Scan for the cell matching the given text and deliver its [X, Y] coordinate at center. 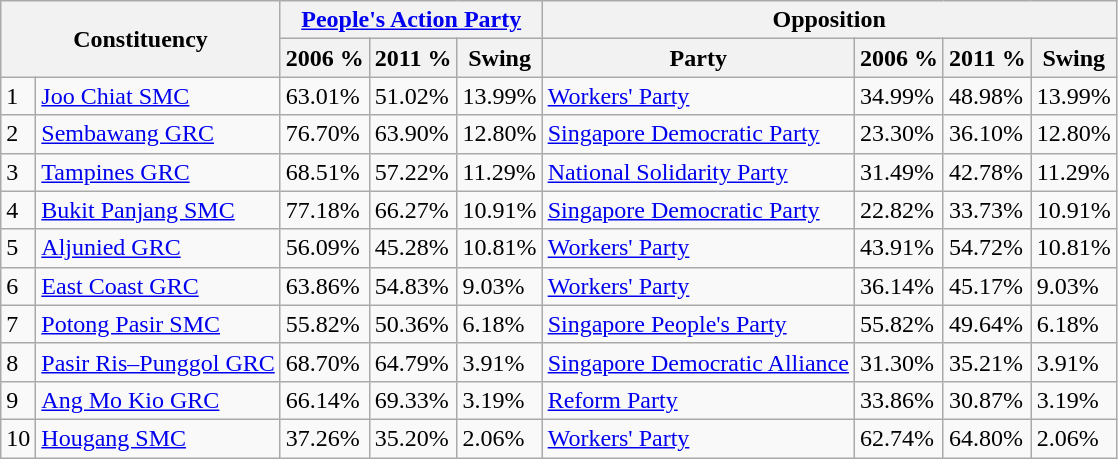
6 [18, 286]
Tampines GRC [158, 172]
62.74% [898, 438]
3 [18, 172]
66.14% [324, 400]
77.18% [324, 210]
8 [18, 362]
7 [18, 324]
63.90% [413, 134]
50.36% [413, 324]
Singapore People's Party [698, 324]
68.70% [324, 362]
31.30% [898, 362]
Ang Mo Kio GRC [158, 400]
Aljunied GRC [158, 248]
People's Action Party [411, 20]
36.14% [898, 286]
Hougang SMC [158, 438]
10 [18, 438]
33.86% [898, 400]
66.27% [413, 210]
57.22% [413, 172]
37.26% [324, 438]
Singapore Democratic Alliance [698, 362]
51.02% [413, 96]
35.21% [987, 362]
1 [18, 96]
42.78% [987, 172]
East Coast GRC [158, 286]
5 [18, 248]
56.09% [324, 248]
63.86% [324, 286]
Sembawang GRC [158, 134]
45.28% [413, 248]
33.73% [987, 210]
69.33% [413, 400]
64.79% [413, 362]
36.10% [987, 134]
Reform Party [698, 400]
64.80% [987, 438]
76.70% [324, 134]
Joo Chiat SMC [158, 96]
54.83% [413, 286]
9 [18, 400]
Opposition [829, 20]
68.51% [324, 172]
31.49% [898, 172]
43.91% [898, 248]
National Solidarity Party [698, 172]
30.87% [987, 400]
45.17% [987, 286]
Party [698, 58]
Pasir Ris–Punggol GRC [158, 362]
48.98% [987, 96]
22.82% [898, 210]
Potong Pasir SMC [158, 324]
54.72% [987, 248]
Constituency [141, 39]
63.01% [324, 96]
49.64% [987, 324]
35.20% [413, 438]
Bukit Panjang SMC [158, 210]
34.99% [898, 96]
4 [18, 210]
2 [18, 134]
23.30% [898, 134]
